For the text-containing cell, return its midpoint in [x, y] coordinate format. 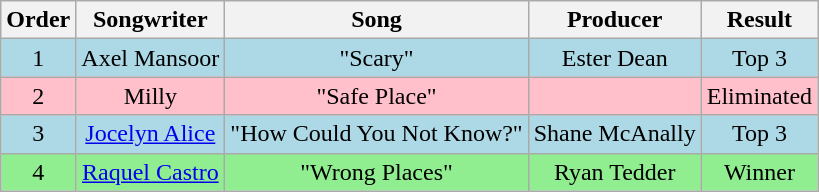
Milly [150, 96]
"Scary" [376, 58]
1 [38, 58]
Eliminated [759, 96]
Ester Dean [614, 58]
Shane McAnally [614, 134]
"Safe Place" [376, 96]
"Wrong Places" [376, 172]
Axel Mansoor [150, 58]
Songwriter [150, 20]
2 [38, 96]
Order [38, 20]
3 [38, 134]
Song [376, 20]
Result [759, 20]
Jocelyn Alice [150, 134]
Producer [614, 20]
Winner [759, 172]
Ryan Tedder [614, 172]
"How Could You Not Know?" [376, 134]
Raquel Castro [150, 172]
4 [38, 172]
